Extract the (x, y) coordinate from the center of the cell holding the provided text.  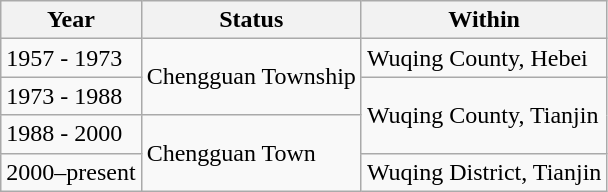
1988 - 2000 (71, 134)
Year (71, 20)
Chengguan Town (251, 153)
2000–present (71, 172)
1973 - 1988 (71, 96)
1957 - 1973 (71, 58)
Wuqing County, Tianjin (484, 115)
Status (251, 20)
Chengguan Township (251, 77)
Wuqing District, Tianjin (484, 172)
Wuqing County, Hebei (484, 58)
Within (484, 20)
